Return the [X, Y] coordinate for the center point of the cell that contains the specified text.  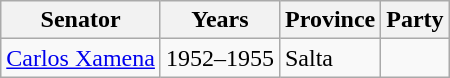
Province [330, 20]
Carlos Xamena [81, 58]
Years [220, 20]
Party [415, 20]
Senator [81, 20]
Salta [330, 58]
1952–1955 [220, 58]
